Return the (x, y) coordinate for the center point of the cell that contains the specified text.  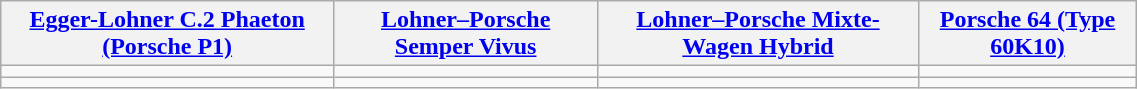
Lohner–Porsche Semper Vivus (466, 34)
Porsche 64 (Type 60K10) (1028, 34)
Lohner–Porsche Mixte-Wagen Hybrid (758, 34)
Egger-Lohner C.2 Phaeton (Porsche P1) (168, 34)
